Provide the [x, y] coordinate of the cell's center where the given text is located.  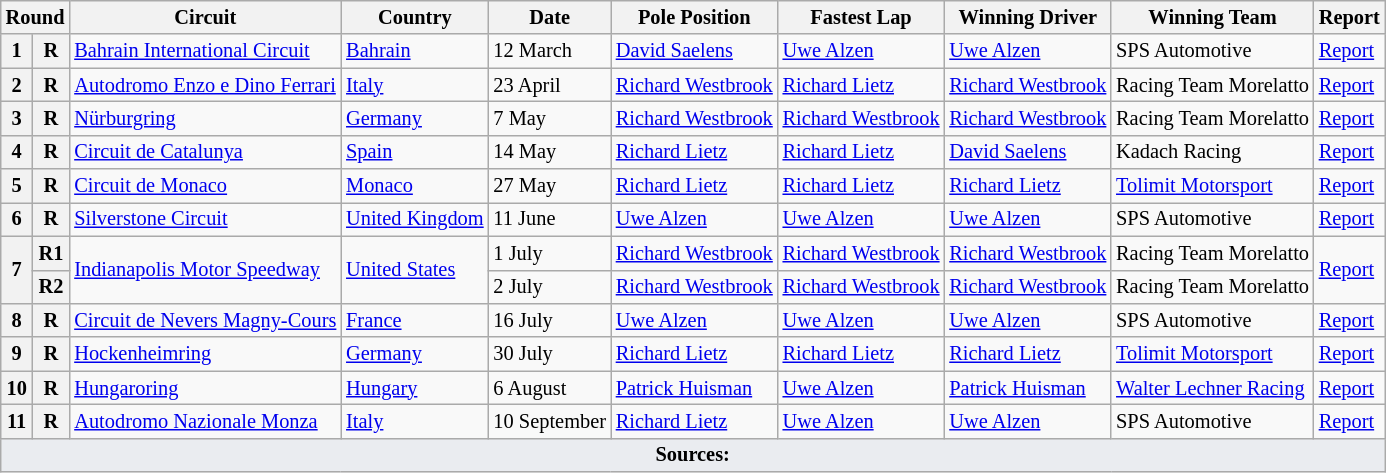
Fastest Lap [862, 17]
Country [414, 17]
Circuit de Nevers Magny-Cours [205, 320]
Pole Position [694, 17]
9 [17, 354]
Nürburgring [205, 118]
11 [17, 421]
Kadach Racing [1212, 152]
2 July [550, 287]
Hungaroring [205, 388]
R1 [52, 253]
23 April [550, 85]
Circuit [205, 17]
5 [17, 186]
Bahrain International Circuit [205, 51]
Monaco [414, 186]
Hungary [414, 388]
7 May [550, 118]
11 June [550, 219]
Date [550, 17]
Sources: [693, 455]
Bahrain [414, 51]
30 July [550, 354]
United Kingdom [414, 219]
3 [17, 118]
10 [17, 388]
Silverstone Circuit [205, 219]
10 September [550, 421]
Autodromo Enzo e Dino Ferrari [205, 85]
4 [17, 152]
United States [414, 270]
Round [36, 17]
Indianapolis Motor Speedway [205, 270]
France [414, 320]
16 July [550, 320]
12 March [550, 51]
Hockenheimring [205, 354]
Walter Lechner Racing [1212, 388]
Circuit de Catalunya [205, 152]
1 July [550, 253]
Winning Team [1212, 17]
8 [17, 320]
Circuit de Monaco [205, 186]
14 May [550, 152]
7 [17, 270]
1 [17, 51]
2 [17, 85]
Spain [414, 152]
27 May [550, 186]
6 August [550, 388]
Autodromo Nazionale Monza [205, 421]
6 [17, 219]
R2 [52, 287]
Winning Driver [1028, 17]
